Pinpoint the cell where the given text exists, returning its [X, Y] midpoint coordinate. 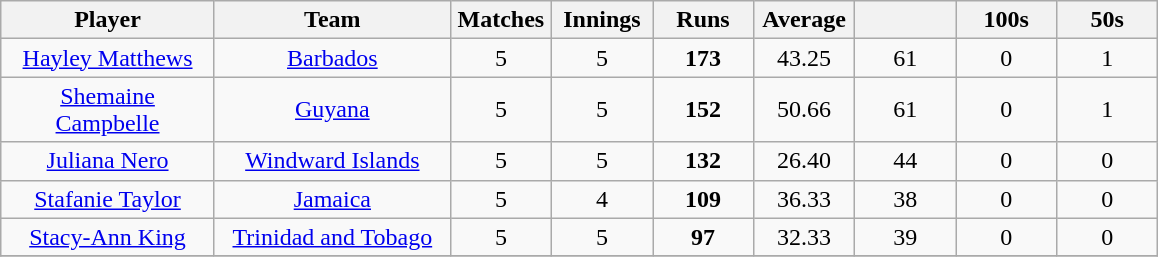
38 [906, 199]
44 [906, 161]
Hayley Matthews [108, 58]
Player [108, 20]
36.33 [804, 199]
43.25 [804, 58]
26.40 [804, 161]
Jamaica [332, 199]
4 [602, 199]
Team [332, 20]
Average [804, 20]
Juliana Nero [108, 161]
Guyana [332, 110]
152 [702, 110]
Stafanie Taylor [108, 199]
Innings [602, 20]
50s [1108, 20]
Windward Islands [332, 161]
39 [906, 237]
Runs [702, 20]
50.66 [804, 110]
97 [702, 237]
32.33 [804, 237]
173 [702, 58]
Barbados [332, 58]
Shemaine Campbelle [108, 110]
132 [702, 161]
Stacy-Ann King [108, 237]
Trinidad and Tobago [332, 237]
109 [702, 199]
Matches [500, 20]
100s [1006, 20]
